Find where the given text appears and provide that cell's center as [x, y] coordinate. 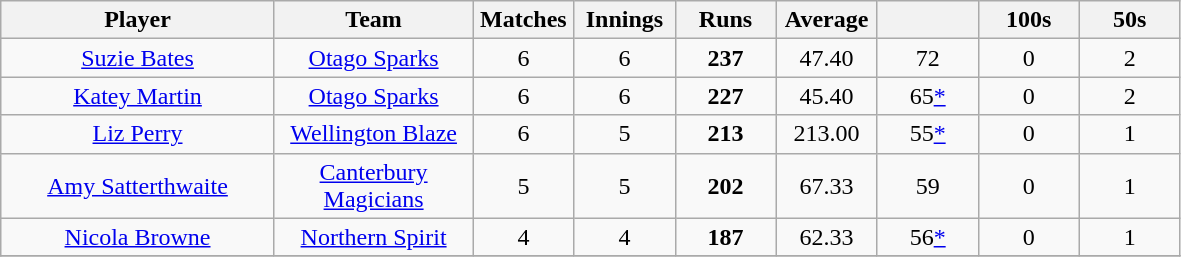
Nicola Browne [138, 237]
56* [928, 237]
Canterbury Magicians [374, 186]
50s [1130, 20]
62.33 [826, 237]
67.33 [826, 186]
Katey Martin [138, 96]
Suzie Bates [138, 58]
187 [726, 237]
100s [1028, 20]
72 [928, 58]
47.40 [826, 58]
Matches [524, 20]
45.40 [826, 96]
202 [726, 186]
Runs [726, 20]
Amy Satterthwaite [138, 186]
237 [726, 58]
Average [826, 20]
Wellington Blaze [374, 134]
Team [374, 20]
213 [726, 134]
59 [928, 186]
55* [928, 134]
Liz Perry [138, 134]
213.00 [826, 134]
65* [928, 96]
227 [726, 96]
Northern Spirit [374, 237]
Player [138, 20]
Innings [624, 20]
